Determine the (X, Y) coordinate at the center of the cell enclosing the given text.  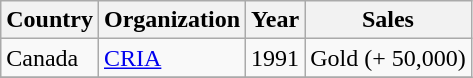
Gold (+ 50,000) (388, 58)
1991 (276, 58)
Canada (50, 58)
Year (276, 20)
CRIA (172, 58)
Organization (172, 20)
Country (50, 20)
Sales (388, 20)
